Return the (x, y) coordinate for the center point of the cell that contains the specified text.  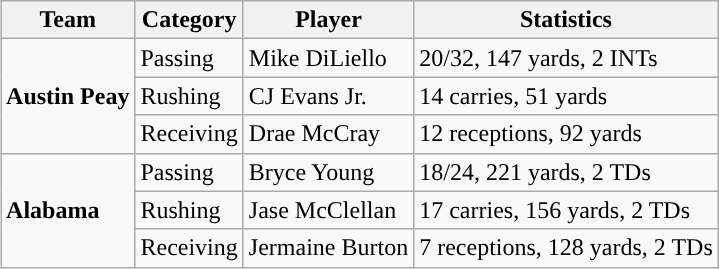
7 receptions, 128 yards, 2 TDs (566, 248)
Mike DiLiello (328, 58)
Player (328, 20)
18/24, 221 yards, 2 TDs (566, 172)
CJ Evans Jr. (328, 96)
Team (68, 20)
20/32, 147 yards, 2 INTs (566, 58)
Jase McClellan (328, 210)
Category (189, 20)
Statistics (566, 20)
17 carries, 156 yards, 2 TDs (566, 210)
Alabama (68, 210)
Austin Peay (68, 96)
Bryce Young (328, 172)
14 carries, 51 yards (566, 96)
Drae McCray (328, 134)
Jermaine Burton (328, 248)
12 receptions, 92 yards (566, 134)
